Scan for the cell matching the given text and deliver its (x, y) coordinate at center. 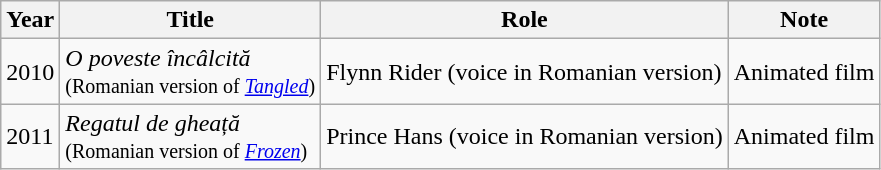
Title (190, 20)
Flynn Rider (voice in Romanian version) (525, 72)
O poveste încâlcită(Romanian version of Tangled) (190, 72)
2011 (30, 136)
Year (30, 20)
Note (804, 20)
Role (525, 20)
2010 (30, 72)
Prince Hans (voice in Romanian version) (525, 136)
Regatul de gheață(Romanian version of Frozen) (190, 136)
